Search for the cell housing the specified text and yield its (x, y) center coordinate. 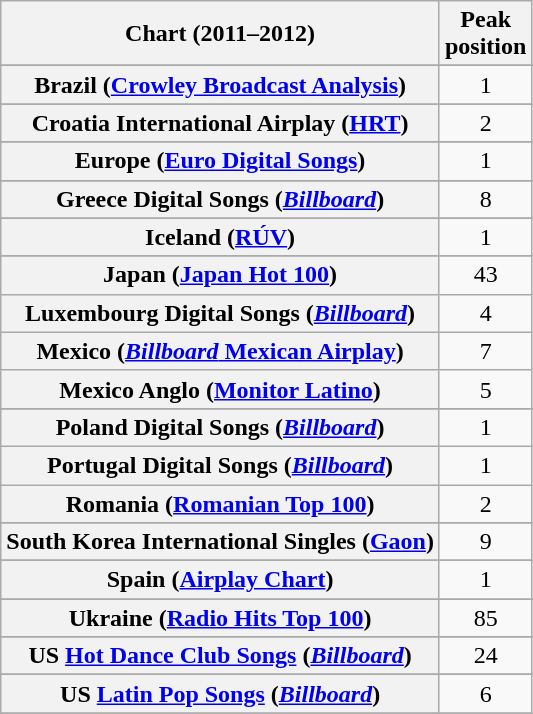
5 (485, 389)
9 (485, 542)
Chart (2011–2012) (220, 34)
85 (485, 618)
Mexico (Billboard Mexican Airplay) (220, 351)
Spain (Airplay Chart) (220, 580)
Luxembourg Digital Songs (Billboard) (220, 313)
Japan (Japan Hot 100) (220, 275)
8 (485, 199)
6 (485, 694)
South Korea International Singles (Gaon) (220, 542)
Poland Digital Songs (Billboard) (220, 427)
4 (485, 313)
US Hot Dance Club Songs (Billboard) (220, 656)
Europe (Euro Digital Songs) (220, 161)
Ukraine (Radio Hits Top 100) (220, 618)
Croatia International Airplay (HRT) (220, 123)
US Latin Pop Songs (Billboard) (220, 694)
Romania (Romanian Top 100) (220, 503)
Portugal Digital Songs (Billboard) (220, 465)
Greece Digital Songs (Billboard) (220, 199)
24 (485, 656)
43 (485, 275)
7 (485, 351)
Peakposition (485, 34)
Iceland (RÚV) (220, 237)
Mexico Anglo (Monitor Latino) (220, 389)
Brazil (Crowley Broadcast Analysis) (220, 85)
